Find where the given text appears and provide that cell's center as [x, y] coordinate. 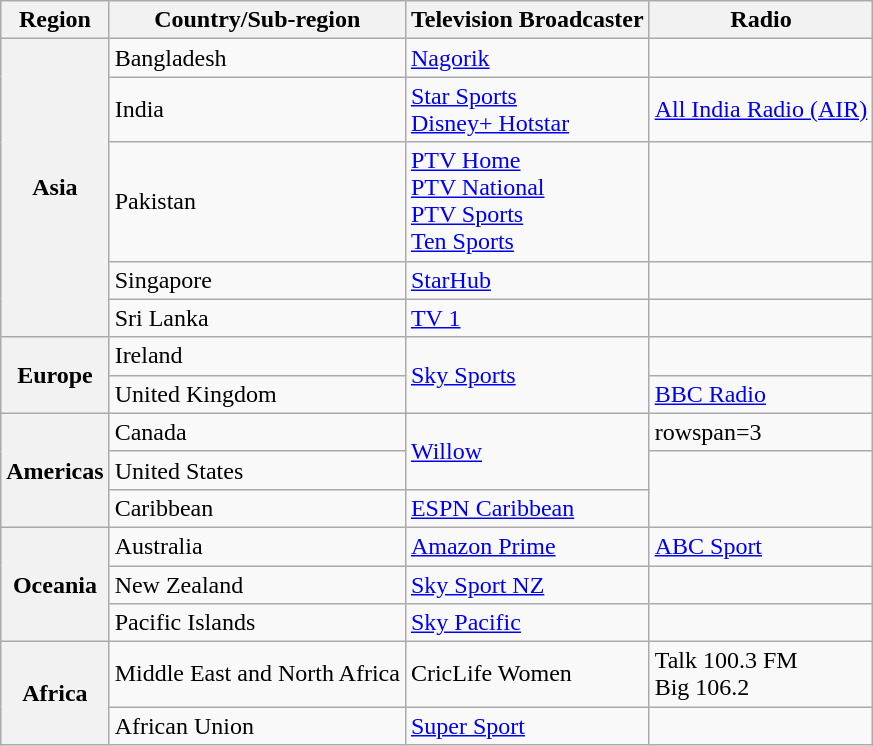
Oceania [55, 584]
Canada [257, 432]
Talk 100.3 FMBig 106.2 [761, 674]
Africa [55, 694]
United States [257, 470]
PTV HomePTV NationalPTV SportsTen Sports [527, 202]
Amazon Prime [527, 546]
Singapore [257, 280]
ESPN Caribbean [527, 508]
Europe [55, 375]
All India Radio (AIR) [761, 110]
Americas [55, 470]
rowspan=3 [761, 432]
Super Sport [527, 726]
Television Broadcaster [527, 20]
Nagorik [527, 58]
Sky Sport NZ [527, 585]
African Union [257, 726]
ABC Sport [761, 546]
Country/Sub-region [257, 20]
Caribbean [257, 508]
Star SportsDisney+ Hotstar [527, 110]
Asia [55, 188]
Australia [257, 546]
Pacific Islands [257, 623]
India [257, 110]
Middle East and North Africa [257, 674]
Radio [761, 20]
Sky Pacific [527, 623]
TV 1 [527, 318]
Ireland [257, 356]
Region [55, 20]
Sky Sports [527, 375]
CricLife Women [527, 674]
Bangladesh [257, 58]
Sri Lanka [257, 318]
New Zealand [257, 585]
Willow [527, 451]
StarHub [527, 280]
BBC Radio [761, 394]
United Kingdom [257, 394]
Pakistan [257, 202]
